Capture the cell that displays the provided text and extract its [x, y] central coordinate. 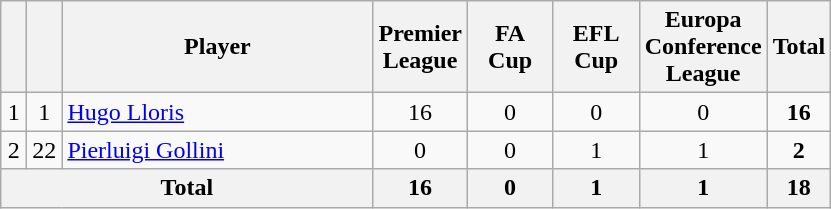
18 [799, 188]
22 [44, 150]
Europa Conference League [703, 47]
Hugo Lloris [218, 112]
Player [218, 47]
EFL Cup [596, 47]
FA Cup [510, 47]
Premier League [420, 47]
Pierluigi Gollini [218, 150]
